Find where the given text appears and provide that cell's center as [x, y] coordinate. 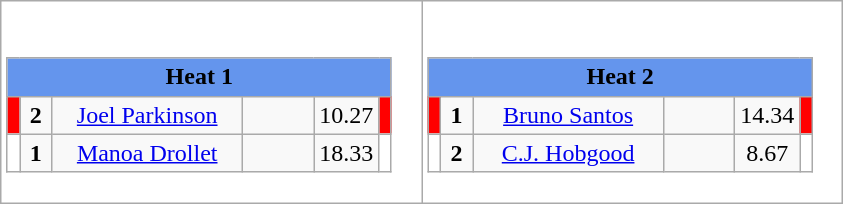
18.33 [346, 153]
8.67 [768, 153]
Manoa Drollet [148, 153]
Heat 2 [620, 77]
Heat 1 [199, 77]
Heat 2 1 Bruno Santos 14.34 2 C.J. Hobgood 8.67 [632, 102]
Bruno Santos [568, 115]
Joel Parkinson [148, 115]
C.J. Hobgood [568, 153]
10.27 [346, 115]
Heat 1 2 Joel Parkinson 10.27 1 Manoa Drollet 18.33 [212, 102]
14.34 [768, 115]
